Detect which cell encompasses the target text, then output its [X, Y] center coordinate. 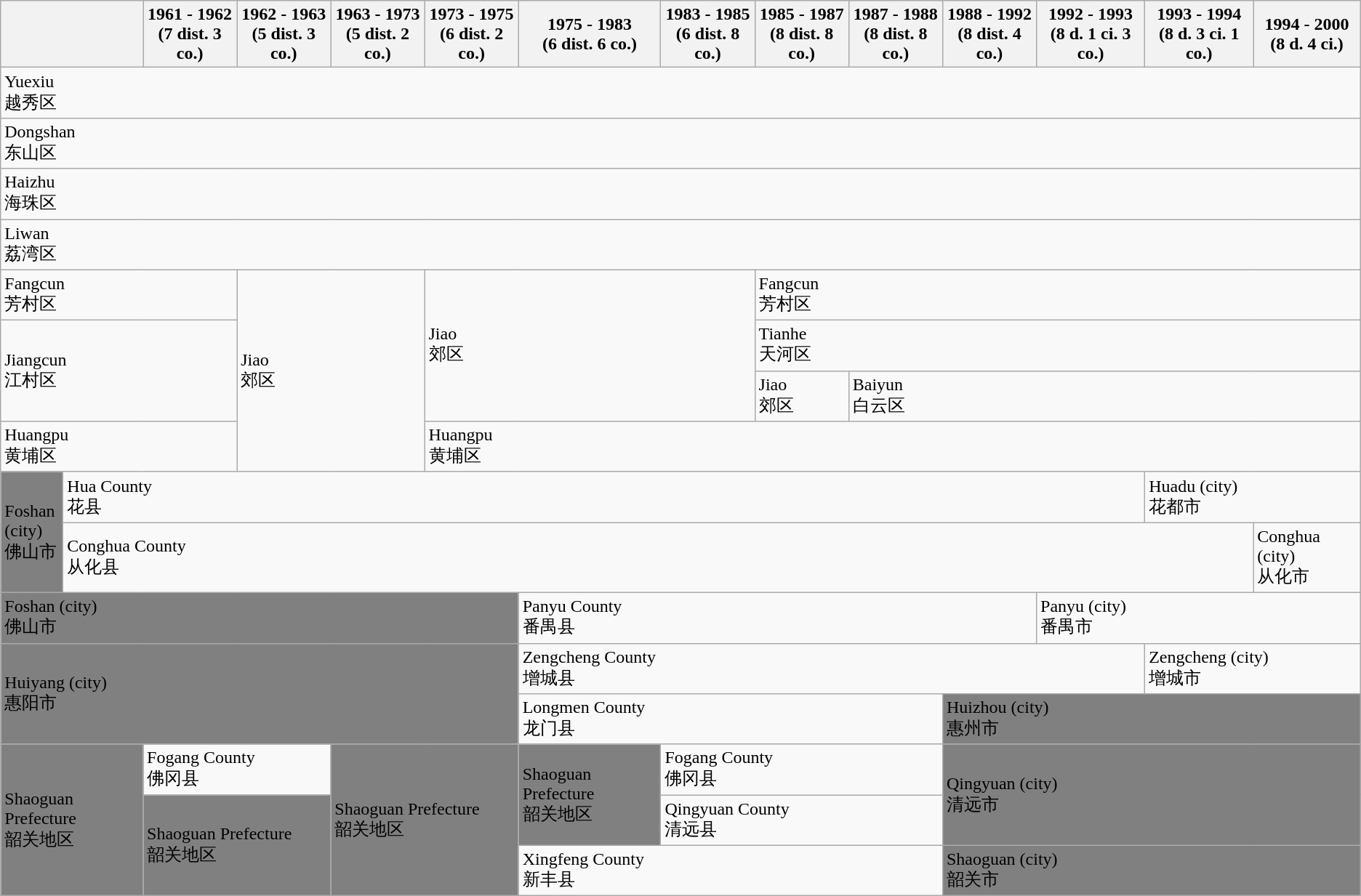
1983 - 1985(6 dist. 8 co.) [708, 34]
1993 - 1994(8 d. 3 ci. 1 co.) [1200, 34]
Baiyun白云区 [1104, 396]
Huiyang (city)惠阳市 [260, 693]
Panyu (city)番禺市 [1199, 618]
1985 - 1987(8 dist. 8 co.) [801, 34]
Shaoguan (city)韶关市 [1152, 871]
Conghua (city)从化市 [1307, 558]
1961 - 1962(7 dist. 3 co.) [189, 34]
1987 - 1988(8 dist. 8 co.) [896, 34]
Qingyuan (city)清远市 [1152, 795]
Tianhe天河区 [1057, 346]
Huizhou (city)惠州市 [1152, 719]
1988 - 1992(8 dist. 4 co.) [989, 34]
Qingyuan County清远县 [801, 820]
Zengcheng County增城县 [832, 669]
1973 - 1975(6 dist. 2 co.) [471, 34]
Hua County花县 [604, 497]
Dongshan东山区 [680, 143]
Huadu (city)花都市 [1253, 497]
1963 - 1973(5 dist. 2 co.) [378, 34]
Zengcheng (city)增城市 [1253, 669]
Haizhu海珠区 [680, 194]
1975 - 1983(6 dist. 6 co.) [590, 34]
1992 - 1993(8 d. 1 ci. 3 co.) [1091, 34]
Liwan荔湾区 [680, 245]
1994 - 2000(8 d. 4 ci.) [1307, 34]
Xingfeng County新丰县 [730, 871]
1962 - 1963(5 dist. 3 co.) [284, 34]
Jiangcun江村区 [119, 371]
Conghua County从化县 [659, 558]
Panyu County番禺县 [777, 618]
Yuexiu越秀区 [680, 93]
Longmen County龙门县 [730, 719]
